Extract the [x, y] coordinate from the center of the cell holding the provided text.  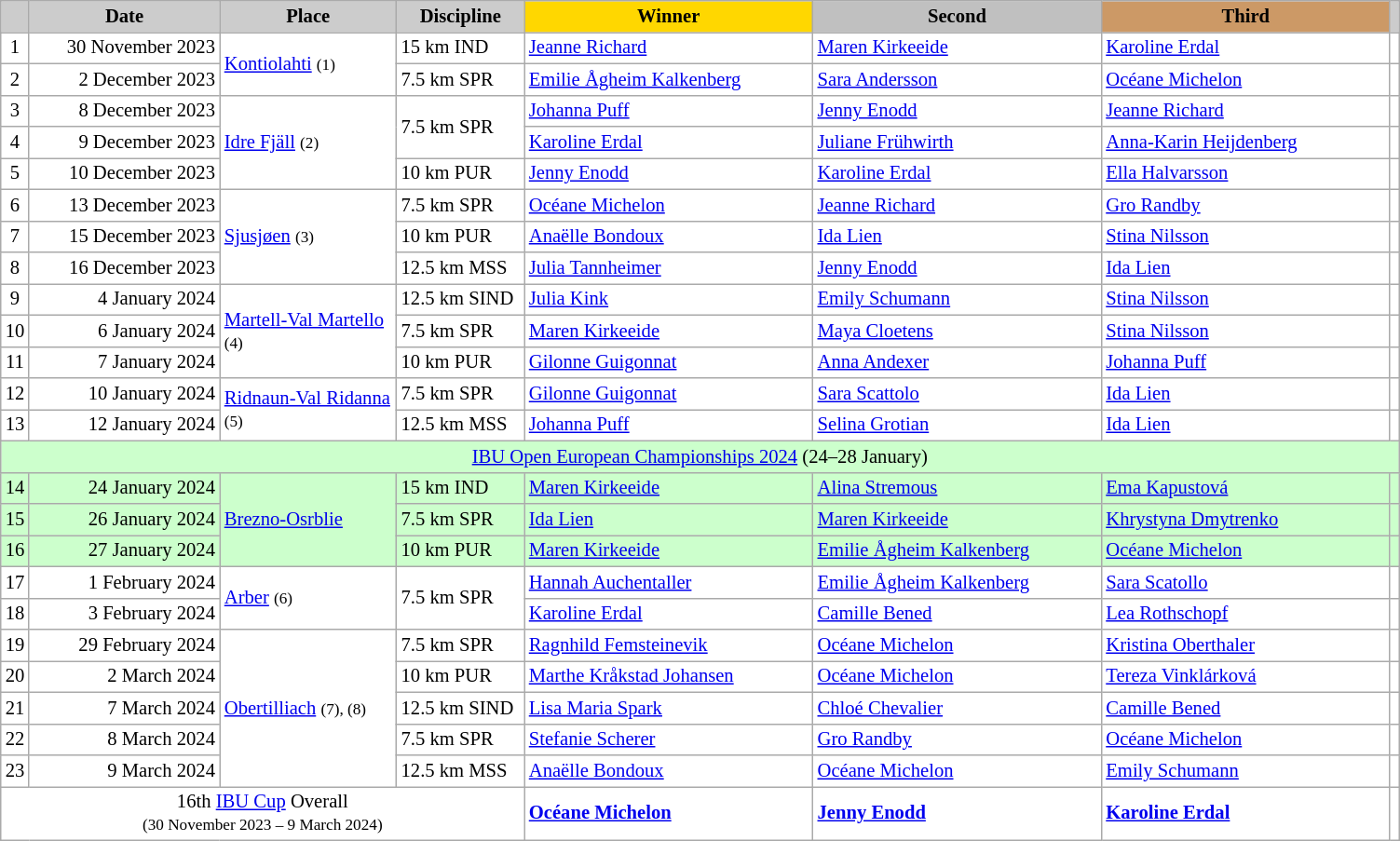
Alina Stremous [958, 488]
3 February 2024 [125, 614]
Sara Scatollo [1245, 582]
Ridnaun-Val Ridanna (5) [308, 410]
9 [15, 299]
6 [15, 205]
Brezno-Osrblie [308, 520]
Kontiolahti (1) [308, 63]
4 January 2024 [125, 299]
23 [15, 770]
Sara Andersson [958, 79]
Place [308, 16]
26 January 2024 [125, 519]
Second [958, 16]
20 [15, 676]
6 January 2024 [125, 331]
Discipline [460, 16]
2 [15, 79]
1 [15, 47]
13 [15, 425]
Arber (6) [308, 598]
21 [15, 708]
Chloé Chevalier [958, 708]
15 December 2023 [125, 237]
12 January 2024 [125, 425]
8 December 2023 [125, 111]
Maya Cloetens [958, 331]
Marthe Kråkstad Johansen [669, 676]
9 December 2023 [125, 142]
Idre Fjäll (2) [308, 142]
Kristina Oberthaler [1245, 645]
14 [15, 488]
7 March 2024 [125, 708]
13 December 2023 [125, 205]
12 [15, 394]
17 [15, 582]
9 March 2024 [125, 770]
30 November 2023 [125, 47]
18 [15, 614]
19 [15, 645]
8 [15, 267]
Winner [669, 16]
Juliane Frühwirth [958, 142]
3 [15, 111]
Tereza Vinklárková [1245, 676]
16 December 2023 [125, 267]
10 [15, 331]
Sjusjøen (3) [308, 237]
Anna Andexer [958, 362]
IBU Open European Championships 2024 (24–28 January) [700, 456]
Julia Tannheimer [669, 267]
Khrystyna Dmytrenko [1245, 519]
16 [15, 550]
27 January 2024 [125, 550]
2 December 2023 [125, 79]
22 [15, 739]
Selina Grotian [958, 425]
Julia Kink [669, 299]
4 [15, 142]
29 February 2024 [125, 645]
8 March 2024 [125, 739]
Martell-Val Martello (4) [308, 330]
Date [125, 16]
15 [15, 519]
Stefanie Scherer [669, 739]
Sara Scattolo [958, 394]
Anna-Karin Heijdenberg [1245, 142]
Ella Halvarsson [1245, 173]
Ema Kapustová [1245, 488]
5 [15, 173]
Ragnhild Femsteinevik [669, 645]
24 January 2024 [125, 488]
16th IBU Cup Overall(30 November 2023 – 9 March 2024) [263, 813]
7 January 2024 [125, 362]
Lisa Maria Spark [669, 708]
10 January 2024 [125, 394]
Obertilliach (7), (8) [308, 708]
2 March 2024 [125, 676]
10 December 2023 [125, 173]
1 February 2024 [125, 582]
11 [15, 362]
7 [15, 237]
Third [1245, 16]
Lea Rothschopf [1245, 614]
Hannah Auchentaller [669, 582]
